Locate the cell with the specified text and output its (X, Y) center coordinate. 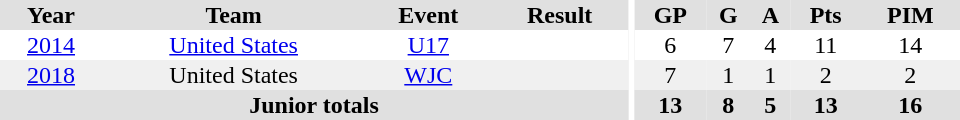
A (770, 15)
GP (670, 15)
Year (51, 15)
PIM (910, 15)
8 (728, 105)
4 (770, 45)
5 (770, 105)
Event (428, 15)
11 (826, 45)
2018 (51, 75)
U17 (428, 45)
Junior totals (314, 105)
2014 (51, 45)
14 (910, 45)
G (728, 15)
Pts (826, 15)
16 (910, 105)
WJC (428, 75)
6 (670, 45)
Result (560, 15)
Team (234, 15)
